Locate the cell with the specified text and output its [X, Y] center coordinate. 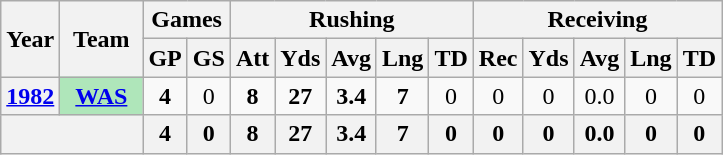
Att [252, 58]
WAS [102, 96]
Team [102, 39]
1982 [30, 96]
Receiving [597, 20]
Rec [498, 58]
Rushing [352, 20]
GP [165, 58]
GS [208, 58]
Year [30, 39]
Games [186, 20]
